Search for the cell housing the specified text and yield its [X, Y] center coordinate. 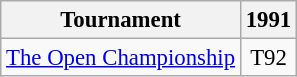
1991 [268, 20]
T92 [268, 58]
The Open Championship [121, 58]
Tournament [121, 20]
